Return the (x, y) coordinate for the center point of the cell that contains the specified text.  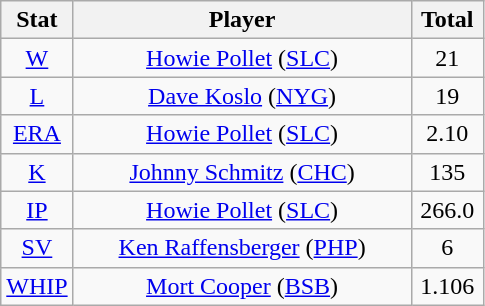
IP (37, 210)
W (37, 58)
1.106 (447, 286)
6 (447, 248)
Johnny Schmitz (CHC) (242, 172)
Player (242, 20)
135 (447, 172)
K (37, 172)
Ken Raffensberger (PHP) (242, 248)
266.0 (447, 210)
Total (447, 20)
Dave Koslo (NYG) (242, 96)
SV (37, 248)
L (37, 96)
Stat (37, 20)
ERA (37, 134)
19 (447, 96)
21 (447, 58)
2.10 (447, 134)
WHIP (37, 286)
Mort Cooper (BSB) (242, 286)
